Detect which cell encompasses the target text, then output its [x, y] center coordinate. 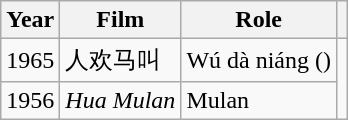
1965 [30, 60]
Film [120, 20]
Hua Mulan [120, 100]
人欢马叫 [120, 60]
Year [30, 20]
Role [259, 20]
Wú dà niáng () [259, 60]
1956 [30, 100]
Mulan [259, 100]
